Scan for the cell matching the given text and deliver its [X, Y] coordinate at center. 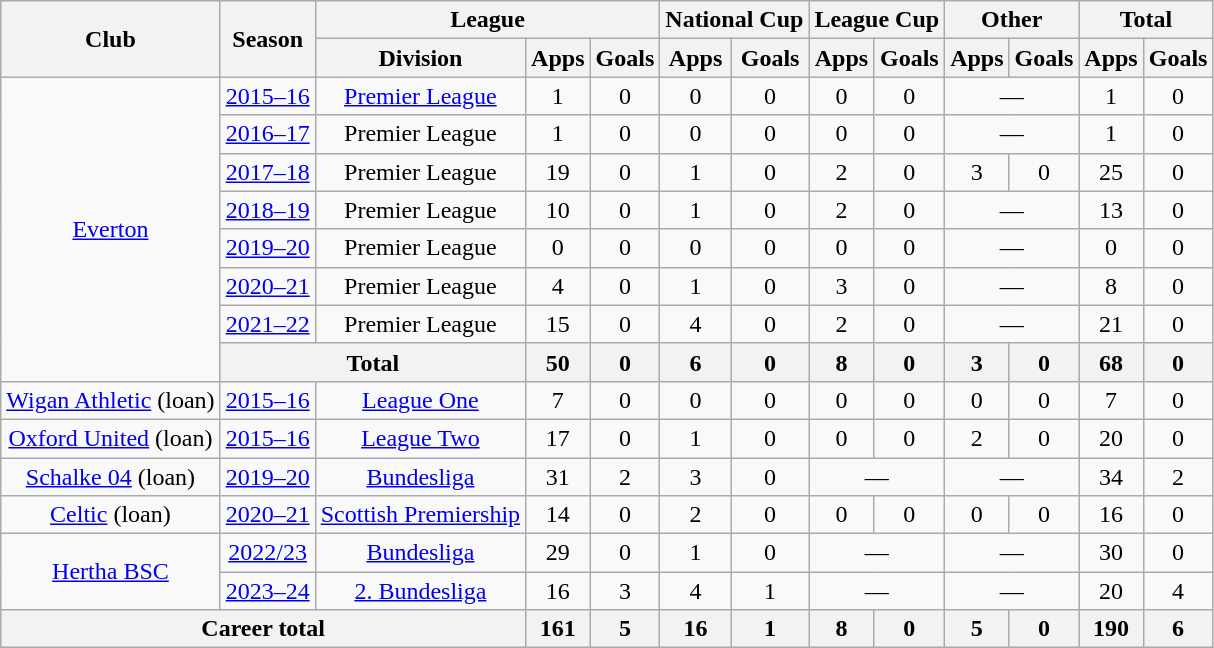
68 [1111, 362]
2021–22 [268, 324]
Club [110, 39]
2022/23 [268, 553]
League One [420, 400]
Division [420, 58]
15 [558, 324]
League Cup [877, 20]
30 [1111, 553]
50 [558, 362]
National Cup [734, 20]
19 [558, 172]
Season [268, 39]
Everton [110, 229]
Hertha BSC [110, 572]
2023–24 [268, 591]
29 [558, 553]
21 [1111, 324]
League Two [420, 438]
2016–17 [268, 134]
2. Bundesliga [420, 591]
161 [558, 629]
Career total [264, 629]
17 [558, 438]
Oxford United (loan) [110, 438]
190 [1111, 629]
Other [1012, 20]
Schalke 04 (loan) [110, 477]
Scottish Premiership [420, 515]
34 [1111, 477]
2018–19 [268, 210]
31 [558, 477]
2017–18 [268, 172]
Celtic (loan) [110, 515]
14 [558, 515]
10 [558, 210]
Wigan Athletic (loan) [110, 400]
13 [1111, 210]
League [488, 20]
25 [1111, 172]
